Detect which cell encompasses the target text, then output its [X, Y] center coordinate. 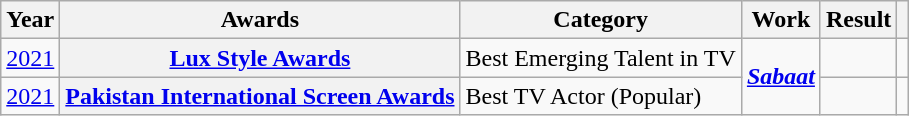
Best Emerging Talent in TV [600, 58]
Lux Style Awards [260, 58]
Awards [260, 20]
Category [600, 20]
Year [30, 20]
Best TV Actor (Popular) [600, 96]
Result [858, 20]
Pakistan International Screen Awards [260, 96]
Sabaat [780, 77]
Work [780, 20]
